For the text-containing cell, return its midpoint in [x, y] coordinate format. 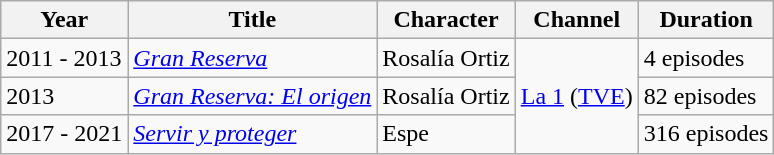
Gran Reserva [252, 58]
Title [252, 20]
Servir y proteger [252, 134]
2011 - 2013 [64, 58]
316 episodes [706, 134]
Gran Reserva: El origen [252, 96]
2017 - 2021 [64, 134]
2013 [64, 96]
4 episodes [706, 58]
Espe [446, 134]
82 episodes [706, 96]
La 1 (TVE) [576, 96]
Duration [706, 20]
Year [64, 20]
Channel [576, 20]
Character [446, 20]
